Output the (x, y) coordinate of the center of the cell containing the given text.  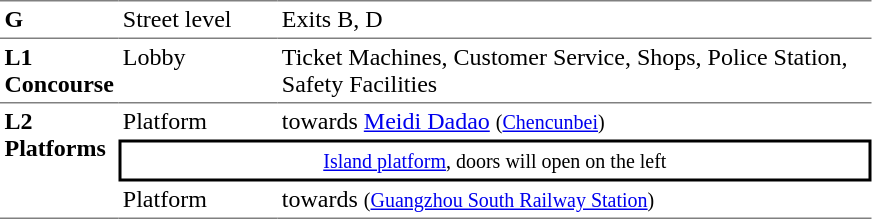
G (59, 19)
Platform (198, 122)
towards Meidi Dadao (Chencunbei) (574, 122)
Lobby (198, 71)
Street level (198, 19)
Exits B, D (574, 19)
L1Concourse (59, 71)
Island platform, doors will open on the left (494, 161)
Ticket Machines, Customer Service, Shops, Police Station, Safety Facilities (574, 71)
